Search for the cell housing the specified text and yield its [X, Y] center coordinate. 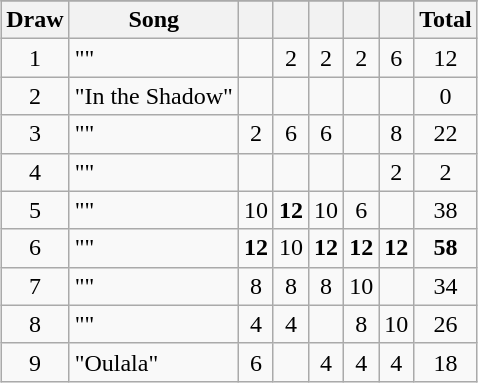
Draw [35, 20]
"In the Shadow" [154, 96]
22 [446, 134]
38 [446, 210]
Total [446, 20]
1 [35, 58]
7 [35, 286]
58 [446, 248]
3 [35, 134]
34 [446, 286]
5 [35, 210]
"Oulala" [154, 362]
0 [446, 96]
26 [446, 324]
9 [35, 362]
18 [446, 362]
Song [154, 20]
